Extract the (x, y) coordinate from the center of the cell holding the provided text.  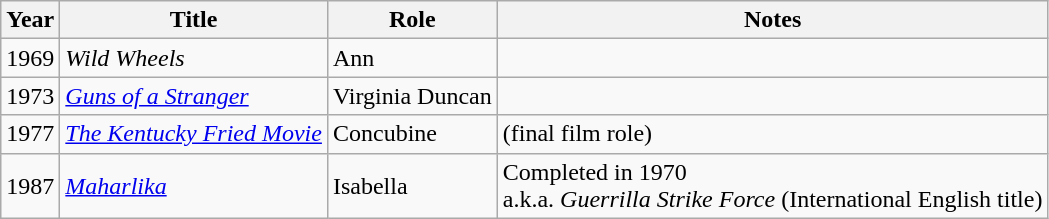
Year (30, 20)
(final film role) (772, 134)
Wild Wheels (194, 58)
1987 (30, 186)
Virginia Duncan (412, 96)
Concubine (412, 134)
Title (194, 20)
Maharlika (194, 186)
Guns of a Stranger (194, 96)
Isabella (412, 186)
1973 (30, 96)
1969 (30, 58)
Ann (412, 58)
Role (412, 20)
Notes (772, 20)
The Kentucky Fried Movie (194, 134)
1977 (30, 134)
Completed in 1970a.k.a. Guerrilla Strike Force (International English title) (772, 186)
